Return the [x, y] coordinate for the center point of the cell that contains the specified text.  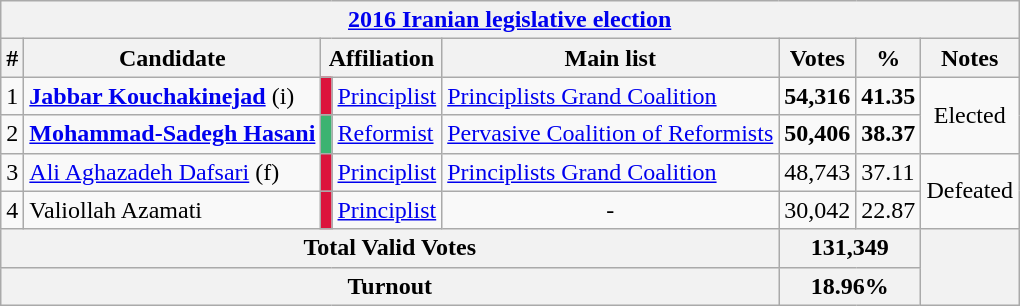
4 [12, 210]
- [610, 210]
1 [12, 96]
2016 Iranian legislative election [510, 20]
Jabbar Kouchakinejad (i) [172, 96]
Valiollah Azamati [172, 210]
54,316 [818, 96]
30,042 [818, 210]
# [12, 58]
22.87 [888, 210]
48,743 [818, 172]
Votes [818, 58]
Candidate [172, 58]
3 [12, 172]
Reformist [387, 134]
Turnout [390, 286]
Elected [970, 115]
Pervasive Coalition of Reformists [610, 134]
Main list [610, 58]
41.35 [888, 96]
% [888, 58]
Defeated [970, 191]
Ali Aghazadeh Dafsari (f) [172, 172]
Notes [970, 58]
2 [12, 134]
Total Valid Votes [390, 248]
Affiliation [382, 58]
Mohammad-Sadegh Hasani [172, 134]
18.96% [850, 286]
37.11 [888, 172]
38.37 [888, 134]
131,349 [850, 248]
50,406 [818, 134]
